Output the (x, y) coordinate of the center of the cell containing the given text.  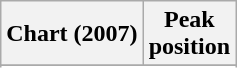
Peakposition (189, 34)
Chart (2007) (72, 34)
